Detect which cell encompasses the target text, then output its [X, Y] center coordinate. 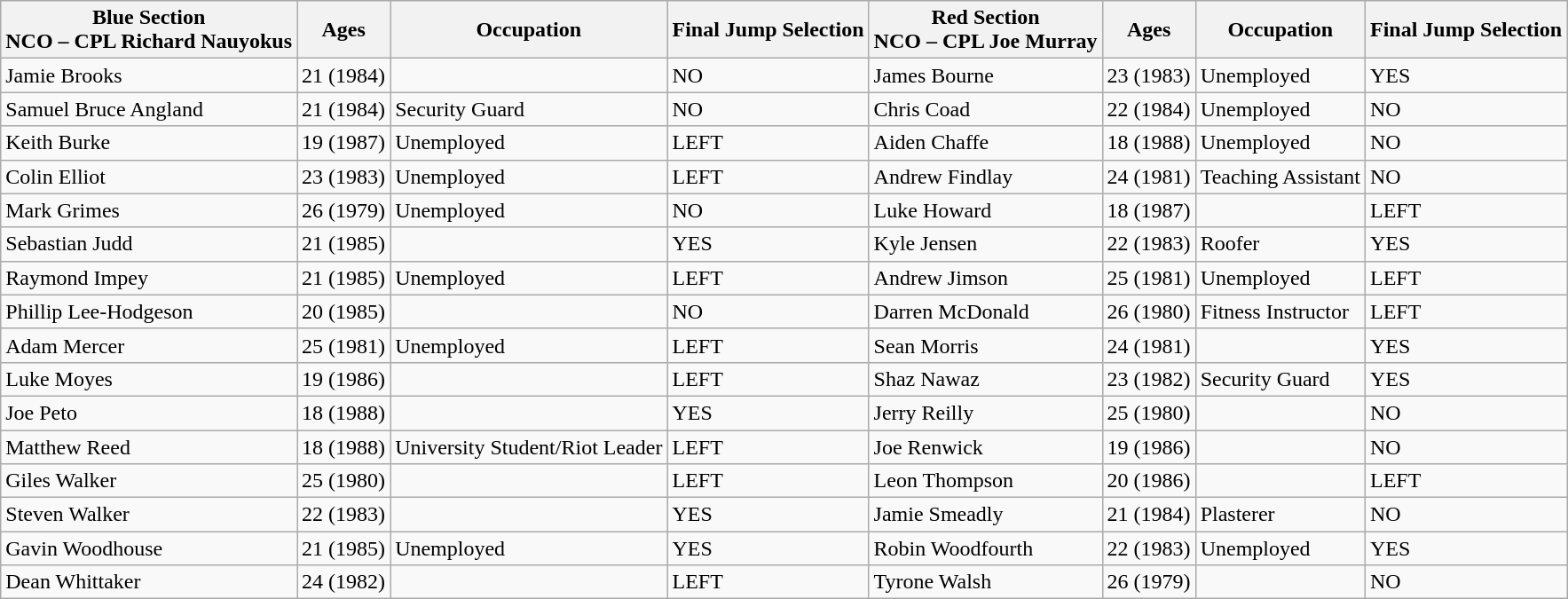
Robin Woodfourth [985, 548]
Mark Grimes [149, 210]
Raymond Impey [149, 278]
20 (1986) [1148, 481]
Darren McDonald [985, 311]
Tyrone Walsh [985, 582]
Gavin Woodhouse [149, 548]
22 (1984) [1148, 109]
Colin Elliot [149, 177]
20 (1985) [344, 311]
Chris Coad [985, 109]
Blue SectionNCO – CPL Richard Nauyokus [149, 30]
Fitness Instructor [1280, 311]
23 (1982) [1148, 379]
Samuel Bruce Angland [149, 109]
26 (1980) [1148, 311]
Adam Mercer [149, 345]
24 (1982) [344, 582]
Plasterer [1280, 515]
Luke Moyes [149, 379]
University Student/Riot Leader [529, 446]
Joe Peto [149, 413]
Shaz Nawaz [985, 379]
Leon Thompson [985, 481]
Keith Burke [149, 143]
Phillip Lee-Hodgeson [149, 311]
Andrew Findlay [985, 177]
Sebastian Judd [149, 244]
Steven Walker [149, 515]
Luke Howard [985, 210]
Jamie Smeadly [985, 515]
Red SectionNCO – CPL Joe Murray [985, 30]
18 (1987) [1148, 210]
James Bourne [985, 75]
Sean Morris [985, 345]
19 (1987) [344, 143]
Roofer [1280, 244]
Teaching Assistant [1280, 177]
Dean Whittaker [149, 582]
Jerry Reilly [985, 413]
Kyle Jensen [985, 244]
Andrew Jimson [985, 278]
Joe Renwick [985, 446]
Matthew Reed [149, 446]
Aiden Chaffe [985, 143]
Jamie Brooks [149, 75]
Giles Walker [149, 481]
